Determine the (x, y) coordinate at the center of the cell enclosing the given text.  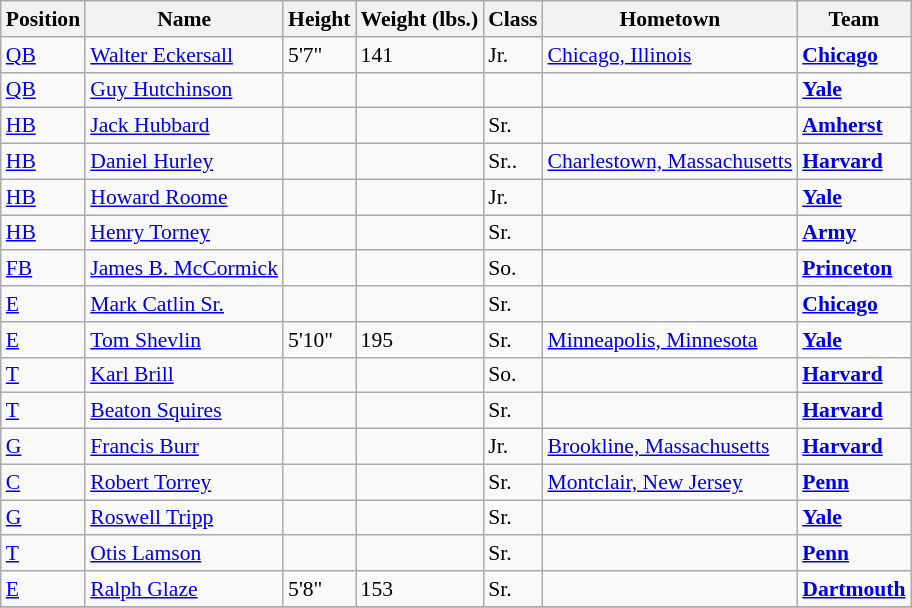
James B. McCormick (184, 269)
5'7" (319, 55)
Otis Lamson (184, 554)
Walter Eckersall (184, 55)
FB (43, 269)
5'8" (319, 589)
Army (854, 233)
Jack Hubbard (184, 126)
Tom Shevlin (184, 340)
Name (184, 19)
Sr.. (512, 162)
Howard Roome (184, 197)
Mark Catlin Sr. (184, 304)
Minneapolis, Minnesota (670, 340)
141 (420, 55)
153 (420, 589)
Weight (lbs.) (420, 19)
Brookline, Massachusetts (670, 447)
Dartmouth (854, 589)
Position (43, 19)
Karl Brill (184, 375)
Team (854, 19)
Montclair, New Jersey (670, 482)
C (43, 482)
Amherst (854, 126)
5'10" (319, 340)
Henry Torney (184, 233)
Charlestown, Massachusetts (670, 162)
195 (420, 340)
Height (319, 19)
Chicago, Illinois (670, 55)
Hometown (670, 19)
Beaton Squires (184, 411)
Class (512, 19)
Roswell Tripp (184, 518)
Robert Torrey (184, 482)
Francis Burr (184, 447)
Guy Hutchinson (184, 90)
Daniel Hurley (184, 162)
Ralph Glaze (184, 589)
Princeton (854, 269)
